For the text-containing cell, return its midpoint in [X, Y] coordinate format. 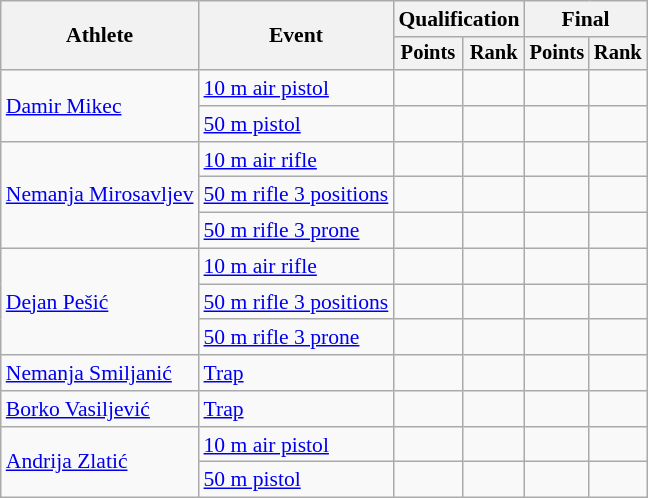
Qualification [458, 19]
Athlete [100, 36]
Final [586, 19]
Borko Vasiljević [100, 409]
Damir Mikec [100, 106]
Event [296, 36]
Nemanja Mirosavljev [100, 196]
Andrija Zlatić [100, 462]
Dejan Pešić [100, 302]
Nemanja Smiljanić [100, 373]
